Provide the [x, y] coordinate of the cell's center where the given text is located.  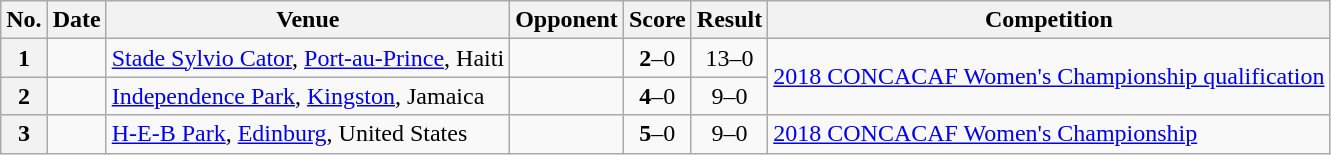
Opponent [567, 20]
Competition [1049, 20]
2018 CONCACAF Women's Championship qualification [1049, 77]
13–0 [729, 58]
Stade Sylvio Cator, Port-au-Prince, Haiti [308, 58]
Venue [308, 20]
1 [24, 58]
5–0 [657, 134]
Result [729, 20]
H-E-B Park, Edinburg, United States [308, 134]
4–0 [657, 96]
2–0 [657, 58]
3 [24, 134]
Date [76, 20]
No. [24, 20]
2 [24, 96]
Score [657, 20]
2018 CONCACAF Women's Championship [1049, 134]
Independence Park, Kingston, Jamaica [308, 96]
